Search for the cell housing the specified text and yield its [X, Y] center coordinate. 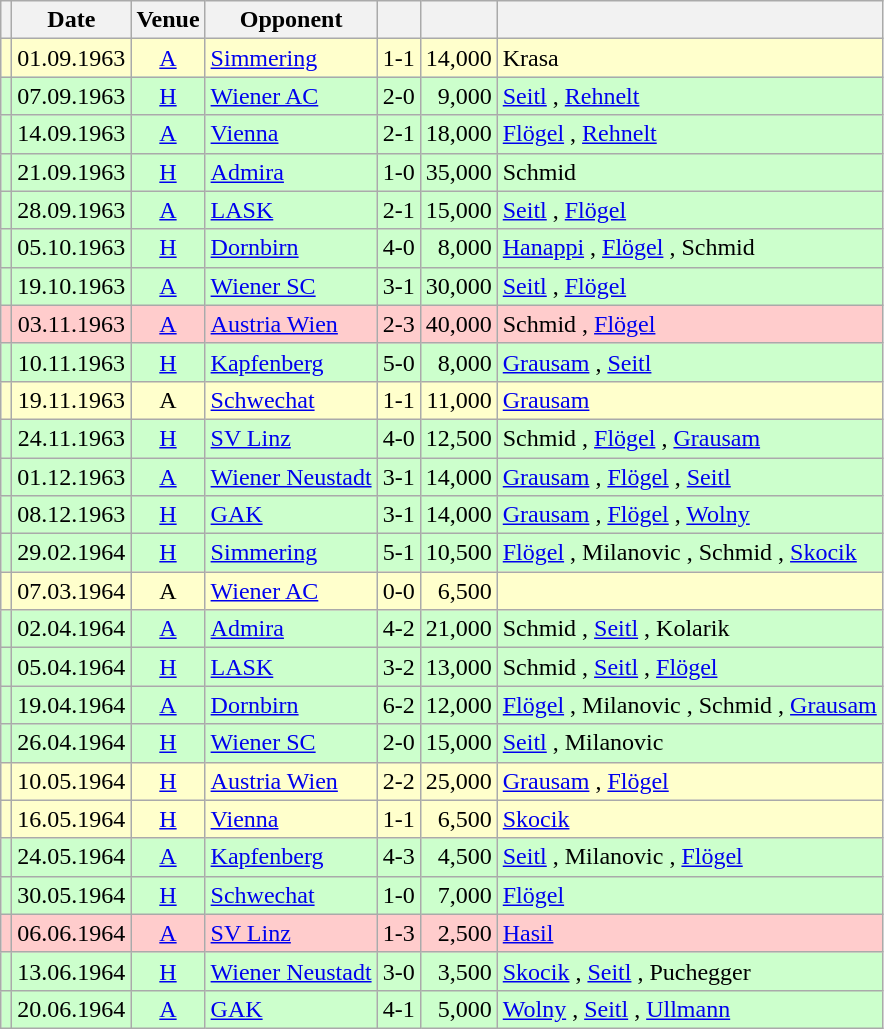
Flögel , Rehnelt [690, 134]
12,500 [458, 438]
Grausam , Flögel , Wolny [690, 515]
Flögel , Milanovic , Schmid , Grausam [690, 705]
40,000 [458, 324]
18,000 [458, 134]
Schmid , Seitl , Kolarik [690, 629]
24.11.1963 [72, 438]
02.04.1964 [72, 629]
4-1 [398, 1009]
19.11.1963 [72, 400]
Schmid , Flögel [690, 324]
Hanappi , Flögel , Schmid [690, 248]
Grausam , Seitl [690, 362]
10.11.1963 [72, 362]
1-3 [398, 933]
30.05.1964 [72, 895]
Wolny , Seitl , Ullmann [690, 1009]
2,500 [458, 933]
29.02.1964 [72, 553]
20.06.1964 [72, 1009]
19.10.1963 [72, 286]
12,000 [458, 705]
35,000 [458, 172]
Grausam , Flögel , Seitl [690, 477]
05.04.1964 [72, 667]
5-1 [398, 553]
Schmid , Flögel , Grausam [690, 438]
11,000 [458, 400]
2-2 [398, 781]
Krasa [690, 58]
5-0 [398, 362]
7,000 [458, 895]
16.05.1964 [72, 819]
26.04.1964 [72, 743]
0-0 [398, 591]
01.09.1963 [72, 58]
Venue [168, 20]
3-0 [398, 971]
28.09.1963 [72, 210]
4-2 [398, 629]
21.09.1963 [72, 172]
4,500 [458, 857]
Seitl , Milanovic [690, 743]
Seitl , Milanovic , Flögel [690, 857]
10,500 [458, 553]
30,000 [458, 286]
Schmid [690, 172]
6-2 [398, 705]
21,000 [458, 629]
Hasil [690, 933]
2-3 [398, 324]
25,000 [458, 781]
Skocik , Seitl , Puchegger [690, 971]
19.04.1964 [72, 705]
01.12.1963 [72, 477]
14.09.1963 [72, 134]
3,500 [458, 971]
13,000 [458, 667]
Flögel , Milanovic , Schmid , Skocik [690, 553]
9,000 [458, 96]
5,000 [458, 1009]
24.05.1964 [72, 857]
06.06.1964 [72, 933]
Skocik [690, 819]
Grausam [690, 400]
07.03.1964 [72, 591]
08.12.1963 [72, 515]
07.09.1963 [72, 96]
4-3 [398, 857]
Date [72, 20]
Opponent [291, 20]
Seitl , Rehnelt [690, 96]
10.05.1964 [72, 781]
Schmid , Seitl , Flögel [690, 667]
13.06.1964 [72, 971]
05.10.1963 [72, 248]
Flögel [690, 895]
3-2 [398, 667]
Grausam , Flögel [690, 781]
03.11.1963 [72, 324]
